Locate the cell with the specified text and output its (x, y) center coordinate. 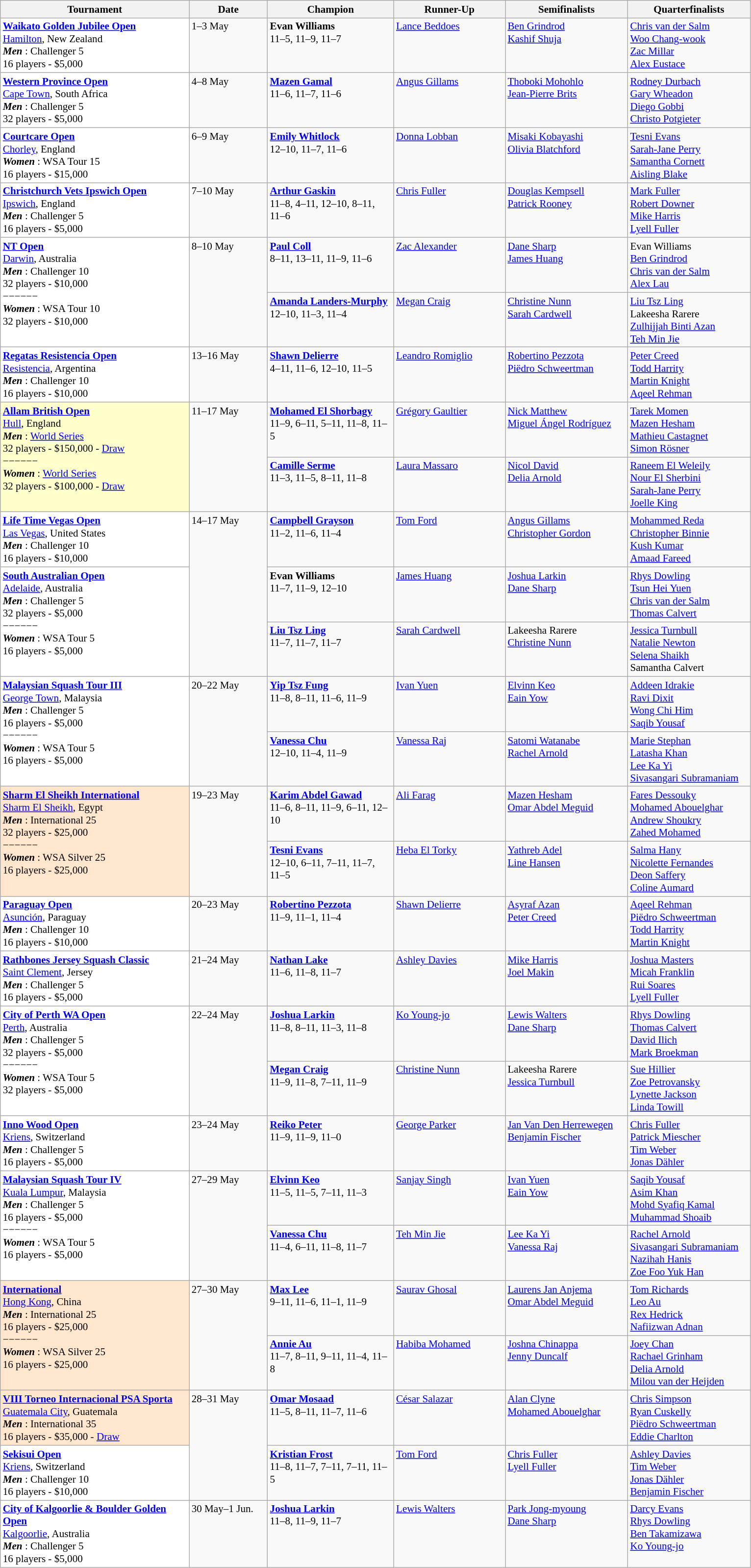
Lance Beddoes (449, 45)
Addeen Idrakie Ravi Dixit Wong Chi Him Saqib Yousaf (689, 704)
Saqib Yousaf Asim Khan Mohd Syafiq Kamal Muhammad Shoaib (689, 1198)
Joshna Chinappa Jenny Duncalf (566, 1363)
César Salazar (449, 1418)
Chris Simpson Ryan Cuskelly Piëdro Schweertman Eddie Charlton (689, 1418)
Allam British Open Hull, England Men : World Series32 players - $150,000 - Draw−−−−−− Women : World Series32 players - $100,000 - Draw (95, 457)
Rathbones Jersey Squash Classic Saint Clement, Jersey Men : Challenger 516 players - $5,000 (95, 978)
Darcy Evans Rhys Dowling Ben Takamizawa Ko Young-jo (689, 1534)
Reiko Peter11–9, 11–9, 11–0 (330, 1143)
Ali Farag (449, 814)
Angus Gillams (449, 100)
Paul Coll8–11, 13–11, 11–9, 11–6 (330, 265)
Mike Harris Joel Makin (566, 978)
Vanessa Raj (449, 759)
Dane Sharp James Huang (566, 265)
Karim Abdel Gawad11–6, 8–11, 11–9, 6–11, 12–10 (330, 814)
Western Province Open Cape Town, South Africa Men : Challenger 532 players - $5,000 (95, 100)
Ivan Yuen (449, 704)
City of Kalgoorlie & Boulder Golden Open Kalgoorlie, Australia Men : Challenger 516 players - $5,000 (95, 1534)
Thoboki Mohohlo Jean-Pierre Brits (566, 100)
George Parker (449, 1143)
Park Jong-myoung Dane Sharp (566, 1534)
4–8 May (228, 100)
Evan Williams11–7, 11–9, 12–10 (330, 594)
1–3 May (228, 45)
Asyraf Azan Peter Creed (566, 924)
Laura Massaro (449, 485)
Sarah Cardwell (449, 649)
Tarek Momen Mazen Hesham Mathieu Castagnet Simon Rösner (689, 430)
Alan Clyne Mohamed Abouelghar (566, 1418)
Heba El Torky (449, 869)
Megan Craig11–9, 11–8, 7–11, 11–9 (330, 1088)
Sanjay Singh (449, 1198)
NT Open Darwin, Australia Men : Challenger 1032 players - $10,000−−−−−− Women : WSA Tour 1032 players - $10,000 (95, 292)
Nicol David Delia Arnold (566, 485)
6–9 May (228, 155)
Liu Tsz Ling11–7, 11–7, 11–7 (330, 649)
Rachel Arnold Sivasangari Subramaniam Nazihah Hanis Zoe Foo Yuk Han (689, 1253)
Evan Williams11–5, 11–9, 11–7 (330, 45)
Tournament (95, 9)
Ben Grindrod Kashif Shuja (566, 45)
Inno Wood Open Kriens, Switzerland Men : Challenger 516 players - $5,000 (95, 1143)
Lakeesha Rarere Jessica Turnbull (566, 1088)
Angus Gillams Christopher Gordon (566, 540)
Yip Tsz Fung11–8, 8–11, 11–6, 11–9 (330, 704)
Saurav Ghosal (449, 1308)
Annie Au11–7, 8–11, 9–11, 11–4, 11–8 (330, 1363)
Laurens Jan Anjema Omar Abdel Meguid (566, 1308)
Chris Fuller Patrick Miescher Tim Weber Jonas Dähler (689, 1143)
Chris van der Salm Woo Chang-wook Zac Millar Alex Eustace (689, 45)
Semifinalists (566, 9)
Camille Serme11–3, 11–5, 8–11, 11–8 (330, 485)
20–23 May (228, 924)
28–31 May (228, 1445)
Grégory Gaultier (449, 430)
Jessica Turnbull Natalie Newton Selena Shaikh Samantha Calvert (689, 649)
Emily Whitlock12–10, 11–7, 11–6 (330, 155)
South Australian Open Adelaide, Australia Men : Challenger 532 players - $5,000−−−−−− Women : WSA Tour 516 players - $5,000 (95, 622)
Kristian Frost11–8, 11–7, 7–11, 7–11, 11–5 (330, 1473)
Zac Alexander (449, 265)
Marie Stephan Latasha Khan Lee Ka Yi Sivasangari Subramaniam (689, 759)
27–29 May (228, 1226)
Vanessa Chu11–4, 6–11, 11–8, 11–7 (330, 1253)
Amanda Landers-Murphy12–10, 11–3, 11–4 (330, 320)
James Huang (449, 594)
Shawn Delierre4–11, 11–6, 12–10, 11–5 (330, 375)
7–10 May (228, 210)
Joshua Larkin Dane Sharp (566, 594)
19–23 May (228, 841)
Robertino Pezzota Piëdro Schweertman (566, 375)
Regatas Resistencia Open Resistencia, Argentina Men : Challenger 1016 players - $10,000 (95, 375)
VIII Torneo Internacional PSA Sporta Guatemala City, Guatemala Men : International 3516 players - $35,000 - Draw (95, 1418)
Elvinn Keo Eain Yow (566, 704)
Megan Craig (449, 320)
Mazen Gamal11–6, 11–7, 11–6 (330, 100)
Sekisui Open Kriens, Switzerland Men : Challenger 1016 players - $10,000 (95, 1473)
11–17 May (228, 457)
Campbell Grayson11–2, 11–6, 11–4 (330, 540)
Rhys Dowling Thomas Calvert David Ilich Mark Broekman (689, 1033)
Nathan Lake11–6, 11–8, 11–7 (330, 978)
Douglas Kempsell Patrick Rooney (566, 210)
Runner-Up (449, 9)
Raneem El Weleily Nour El Sherbini Sarah-Jane Perry Joelle King (689, 485)
Christine Nunn (449, 1088)
22–24 May (228, 1061)
Christchurch Vets Ipswich Open Ipswich, England Men : Challenger 516 players - $5,000 (95, 210)
Jan Van Den Herrewegen Benjamin Fischer (566, 1143)
Omar Mosaad11–5, 8–11, 11–7, 11–6 (330, 1418)
Rodney Durbach Gary Wheadon Diego Gobbi Christo Potgieter (689, 100)
20–22 May (228, 732)
Robertino Pezzota11–9, 11–1, 11–4 (330, 924)
Malaysian Squash Tour IV Kuala Lumpur, Malaysia Men : Challenger 516 players - $5,000−−−−−− Women : WSA Tour 516 players - $5,000 (95, 1226)
Tesni Evans12–10, 6–11, 7–11, 11–7, 11–5 (330, 869)
Ashley Davies (449, 978)
Fares Dessouky Mohamed Abouelghar Andrew Shoukry Zahed Mohamed (689, 814)
Malaysian Squash Tour III George Town, Malaysia Men : Challenger 516 players - $5,000−−−−−− Women : WSA Tour 516 players - $5,000 (95, 732)
Ashley Davies Tim Weber Jonas Dähler Benjamin Fischer (689, 1473)
International Hong Kong, China Men : International 2516 players - $25,000−−−−−− Women : WSA Silver 2516 players - $25,000 (95, 1336)
Joshua Larkin11–8, 11–9, 11–7 (330, 1534)
14–17 May (228, 594)
Evan Williams Ben Grindrod Chris van der Salm Alex Lau (689, 265)
Peter Creed Todd Harrity Martin Knight Aqeel Rehman (689, 375)
Satomi Watanabe Rachel Arnold (566, 759)
Paraguay Open Asunción, Paraguay Men : Challenger 1016 players - $10,000 (95, 924)
Vanessa Chu12–10, 11–4, 11–9 (330, 759)
Courtcare Open Chorley, England Women : WSA Tour 1516 players - $15,000 (95, 155)
Elvinn Keo11–5, 11–5, 7–11, 11–3 (330, 1198)
Salma Hany Nicolette Fernandes Deon Saffery Coline Aumard (689, 869)
Joey Chan Rachael Grinham Delia Arnold Milou van der Heijden (689, 1363)
Ivan Yuen Eain Yow (566, 1198)
Lewis Walters Dane Sharp (566, 1033)
Mohammed Reda Christopher Binnie Kush Kumar Amaad Fareed (689, 540)
Quarterfinalists (689, 9)
30 May–1 Jun. (228, 1534)
Champion (330, 9)
Christine Nunn Sarah Cardwell (566, 320)
8–10 May (228, 292)
Arthur Gaskin11–8, 4–11, 12–10, 8–11, 11–6 (330, 210)
27–30 May (228, 1336)
Chris Fuller Lyell Fuller (566, 1473)
Misaki Kobayashi Olivia Blatchford (566, 155)
Mohamed El Shorbagy11–9, 6–11, 5–11, 11–8, 11–5 (330, 430)
Date (228, 9)
Chris Fuller (449, 210)
Aqeel Rehman Piëdro Schweertman Todd Harrity Martin Knight (689, 924)
13–16 May (228, 375)
Max Lee9–11, 11–6, 11–1, 11–9 (330, 1308)
Donna Lobban (449, 155)
Habiba Mohamed (449, 1363)
Lewis Walters (449, 1534)
Joshua Masters Micah Franklin Rui Soares Lyell Fuller (689, 978)
Sue Hillier Zoe Petrovansky Lynette Jackson Linda Towill (689, 1088)
Tom Richards Leo Au Rex Hedrick Nafiizwan Adnan (689, 1308)
Life Time Vegas Open Las Vegas, United States Men : Challenger 1016 players - $10,000 (95, 540)
23–24 May (228, 1143)
Shawn Delierre (449, 924)
Joshua Larkin11–8, 8–11, 11–3, 11–8 (330, 1033)
Tesni Evans Sarah-Jane Perry Samantha Cornett Aisling Blake (689, 155)
Leandro Romiglio (449, 375)
Sharm El Sheikh International Sharm El Sheikh, Egypt Men : International 2532 players - $25,000−−−−−− Women : WSA Silver 2516 players - $25,000 (95, 841)
Rhys Dowling Tsun Hei Yuen Chris van der Salm Thomas Calvert (689, 594)
Lee Ka Yi Vanessa Raj (566, 1253)
Teh Min Jie (449, 1253)
Nick Matthew Miguel Ángel Rodríguez (566, 430)
Mark Fuller Robert Downer Mike Harris Lyell Fuller (689, 210)
Liu Tsz Ling Lakeesha Rarere Zulhijjah Binti Azan Teh Min Jie (689, 320)
City of Perth WA Open Perth, Australia Men : Challenger 532 players - $5,000−−−−−− Women : WSA Tour 532 players - $5,000 (95, 1061)
Mazen Hesham Omar Abdel Meguid (566, 814)
Lakeesha Rarere Christine Nunn (566, 649)
21–24 May (228, 978)
Waikato Golden Jubilee Open Hamilton, New Zealand Men : Challenger 516 players - $5,000 (95, 45)
Ko Young-jo (449, 1033)
Yathreb Adel Line Hansen (566, 869)
